Return [X, Y] of the center of cell containing provided text 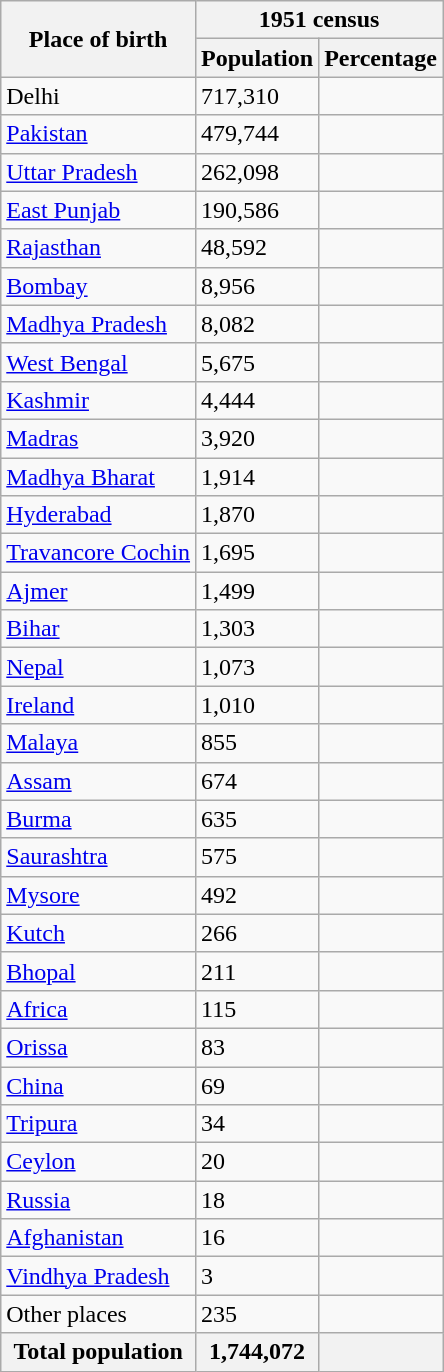
Kutch [98, 933]
83 [258, 1047]
Tripura [98, 1124]
Place of birth [98, 39]
266 [258, 933]
1,695 [258, 553]
190,586 [258, 210]
Madhya Pradesh [98, 324]
Bihar [98, 629]
69 [258, 1085]
262,098 [258, 172]
479,744 [258, 134]
1,870 [258, 515]
Hyderabad [98, 515]
Kashmir [98, 400]
211 [258, 971]
Russia [98, 1200]
492 [258, 895]
Delhi [98, 96]
1,303 [258, 629]
Percentage [381, 58]
Ireland [98, 705]
235 [258, 1314]
115 [258, 1009]
Other places [98, 1314]
Saurashtra [98, 857]
Nepal [98, 667]
Ajmer [98, 591]
Malaya [98, 743]
Pakistan [98, 134]
Total population [98, 1352]
48,592 [258, 248]
Ceylon [98, 1162]
20 [258, 1162]
Population [258, 58]
Bhopal [98, 971]
575 [258, 857]
Africa [98, 1009]
8,956 [258, 286]
16 [258, 1238]
West Bengal [98, 362]
East Punjab [98, 210]
8,082 [258, 324]
Uttar Pradesh [98, 172]
Vindhya Pradesh [98, 1276]
1,744,072 [258, 1352]
34 [258, 1124]
4,444 [258, 400]
1,914 [258, 477]
Orissa [98, 1047]
635 [258, 819]
Mysore [98, 895]
855 [258, 743]
1,010 [258, 705]
Madras [98, 438]
Afghanistan [98, 1238]
Burma [98, 819]
Bombay [98, 286]
3 [258, 1276]
Madhya Bharat [98, 477]
3,920 [258, 438]
1951 census [320, 20]
China [98, 1085]
Rajasthan [98, 248]
Assam [98, 781]
717,310 [258, 96]
674 [258, 781]
18 [258, 1200]
1,073 [258, 667]
1,499 [258, 591]
Travancore Cochin [98, 553]
5,675 [258, 362]
